Determine the (X, Y) coordinate at the center of the cell enclosing the given text.  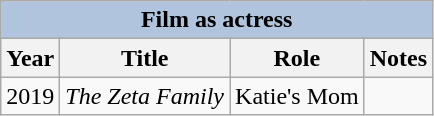
Notes (398, 58)
Film as actress (217, 20)
The Zeta Family (145, 96)
Year (30, 58)
2019 (30, 96)
Role (298, 58)
Katie's Mom (298, 96)
Title (145, 58)
